For the text-containing cell, return its midpoint in [X, Y] coordinate format. 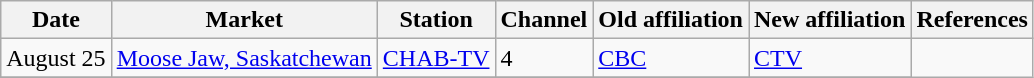
Channel [544, 20]
August 25 [56, 58]
CHAB-TV [436, 58]
Station [436, 20]
New affiliation [829, 20]
Moose Jaw, Saskatchewan [244, 58]
Date [56, 20]
Market [244, 20]
CBC [671, 58]
References [972, 20]
4 [544, 58]
CTV [829, 58]
Old affiliation [671, 20]
